Output the (x, y) coordinate of the center of the cell containing the given text.  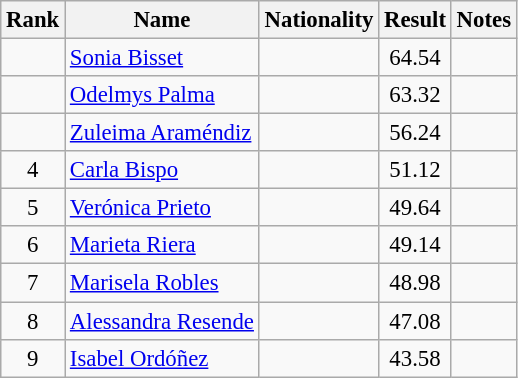
Notes (484, 20)
Carla Bispo (162, 170)
63.32 (416, 95)
Isabel Ordóñez (162, 358)
4 (33, 170)
49.64 (416, 208)
Zuleima Araméndiz (162, 133)
Marieta Riera (162, 245)
Sonia Bisset (162, 58)
9 (33, 358)
Verónica Prieto (162, 208)
49.14 (416, 245)
Alessandra Resende (162, 321)
Odelmys Palma (162, 95)
Rank (33, 20)
48.98 (416, 283)
7 (33, 283)
56.24 (416, 133)
Name (162, 20)
Nationality (318, 20)
43.58 (416, 358)
Result (416, 20)
47.08 (416, 321)
5 (33, 208)
64.54 (416, 58)
Marisela Robles (162, 283)
8 (33, 321)
51.12 (416, 170)
6 (33, 245)
